Search for the cell housing the specified text and yield its (X, Y) center coordinate. 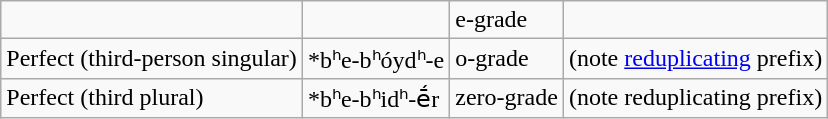
zero-grade (507, 98)
*bʰe-bʰóydʰ-e (376, 59)
Perfect (third-person singular) (152, 59)
o-grade (507, 59)
e-grade (507, 20)
Perfect (third plural) (152, 98)
*bʰe-bʰidʰ-ḗr (376, 98)
